Find where the given text appears and provide that cell's center as [x, y] coordinate. 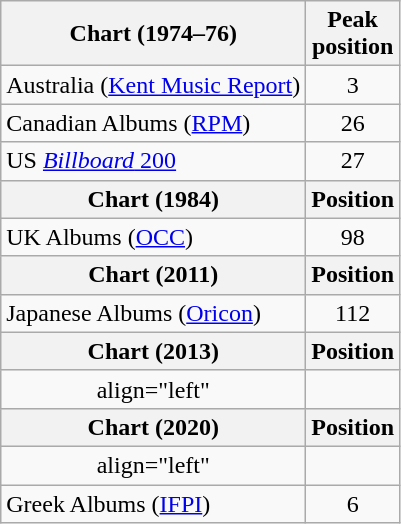
Peakposition [353, 34]
Australia (Kent Music Report) [154, 85]
US Billboard 200 [154, 161]
Japanese Albums (Oricon) [154, 313]
Canadian Albums (RPM) [154, 123]
26 [353, 123]
27 [353, 161]
112 [353, 313]
Chart (1984) [154, 199]
6 [353, 503]
Chart (2020) [154, 427]
Chart (1974–76) [154, 34]
98 [353, 237]
3 [353, 85]
Chart (2013) [154, 351]
Greek Albums (IFPI) [154, 503]
Chart (2011) [154, 275]
UK Albums (OCC) [154, 237]
